Extract the [x, y] coordinate from the center of the cell holding the provided text.  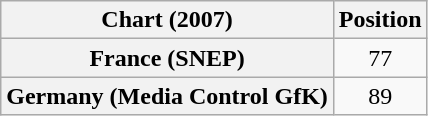
Germany (Media Control GfK) [168, 96]
89 [380, 96]
Chart (2007) [168, 20]
Position [380, 20]
France (SNEP) [168, 58]
77 [380, 58]
